Locate the cell with the specified text and output its (x, y) center coordinate. 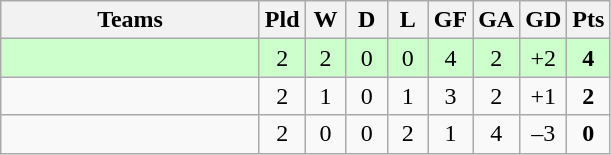
Pld (282, 20)
Teams (130, 20)
GD (544, 20)
–3 (544, 134)
D (366, 20)
+1 (544, 96)
L (408, 20)
3 (450, 96)
W (326, 20)
Pts (588, 20)
GA (496, 20)
GF (450, 20)
+2 (544, 58)
